From the cell containing the given text, extract its center point as (x, y) coordinate. 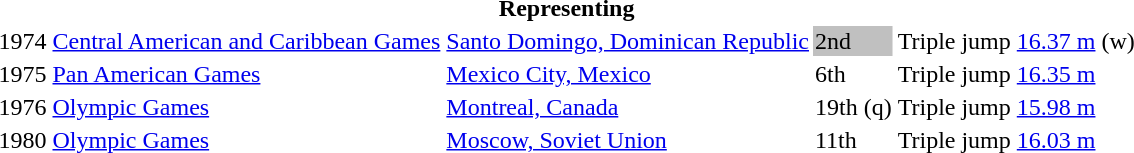
2nd (853, 41)
Santo Domingo, Dominican Republic (628, 41)
6th (853, 74)
19th (q) (853, 107)
Olympic Games (246, 107)
Mexico City, Mexico (628, 74)
Pan American Games (246, 74)
Montreal, Canada (628, 107)
Central American and Caribbean Games (246, 41)
